Pinpoint the cell where the given text exists, returning its [X, Y] midpoint coordinate. 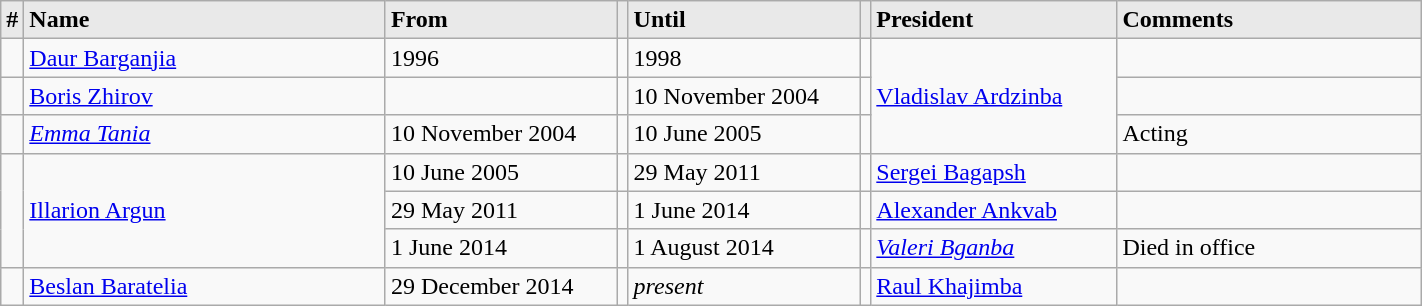
Raul Khajimba [994, 286]
Acting [1269, 134]
Beslan Baratelia [205, 286]
Name [205, 20]
Died in office [1269, 248]
Comments [1269, 20]
Daur Barganjia [205, 58]
Illarion Argun [205, 210]
1 August 2014 [744, 248]
1998 [744, 58]
29 December 2014 [501, 286]
From [501, 20]
Alexander Ankvab [994, 210]
Vladislav Ardzinba [994, 96]
Valeri Bganba [994, 248]
Boris Zhirov [205, 96]
President [994, 20]
Sergei Bagapsh [994, 172]
present [744, 286]
Emma Tania [205, 134]
Until [744, 20]
# [12, 20]
1996 [501, 58]
